For the text-containing cell, return its midpoint in [x, y] coordinate format. 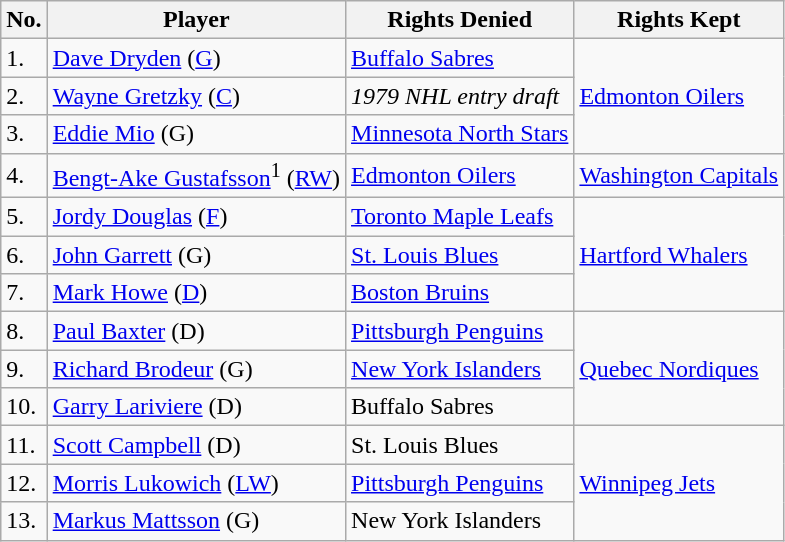
No. [24, 20]
Player [196, 20]
Toronto Maple Leafs [460, 217]
Wayne Gretzky (C) [196, 96]
Paul Baxter (D) [196, 331]
Eddie Mio (G) [196, 134]
6. [24, 255]
Markus Mattsson (G) [196, 521]
Washington Capitals [679, 176]
1979 NHL entry draft [460, 96]
Jordy Douglas (F) [196, 217]
9. [24, 369]
Mark Howe (D) [196, 293]
1. [24, 58]
11. [24, 445]
Garry Lariviere (D) [196, 407]
Scott Campbell (D) [196, 445]
2. [24, 96]
Boston Bruins [460, 293]
Rights Denied [460, 20]
Bengt-Ake Gustafsson1 (RW) [196, 176]
Hartford Whalers [679, 255]
Winnipeg Jets [679, 483]
Rights Kept [679, 20]
12. [24, 483]
Richard Brodeur (G) [196, 369]
Dave Dryden (G) [196, 58]
4. [24, 176]
7. [24, 293]
10. [24, 407]
Morris Lukowich (LW) [196, 483]
13. [24, 521]
John Garrett (G) [196, 255]
Quebec Nordiques [679, 369]
8. [24, 331]
Minnesota North Stars [460, 134]
3. [24, 134]
5. [24, 217]
